Pinpoint the cell where the given text exists, returning its [X, Y] midpoint coordinate. 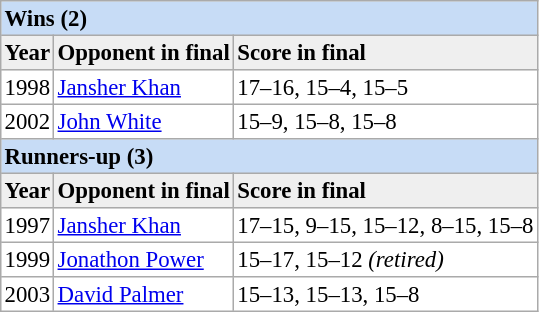
Runners-up (3) [269, 156]
15–17, 15–12 (retired) [386, 259]
Jonathon Power [144, 259]
John White [144, 121]
2003 [28, 294]
1998 [28, 87]
17–15, 9–15, 15–12, 8–15, 15–8 [386, 225]
David Palmer [144, 294]
Wins (2) [269, 18]
15–9, 15–8, 15–8 [386, 121]
15–13, 15–13, 15–8 [386, 294]
2002 [28, 121]
17–16, 15–4, 15–5 [386, 87]
1999 [28, 259]
1997 [28, 225]
